Find where the given text appears and provide that cell's center as [X, Y] coordinate. 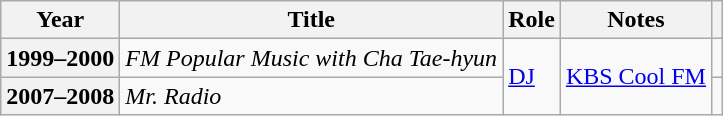
Notes [636, 20]
DJ [532, 77]
Mr. Radio [312, 96]
FM Popular Music with Cha Tae-hyun [312, 58]
Role [532, 20]
2007–2008 [60, 96]
Year [60, 20]
Title [312, 20]
1999–2000 [60, 58]
KBS Cool FM [636, 77]
